Search for the cell housing the specified text and yield its (x, y) center coordinate. 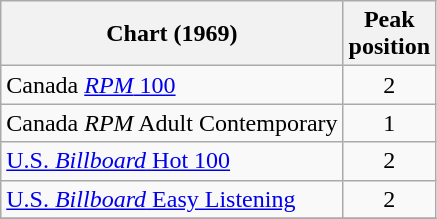
Canada RPM Adult Contemporary (172, 123)
Canada RPM 100 (172, 85)
1 (389, 123)
U.S. Billboard Easy Listening (172, 199)
Chart (1969) (172, 34)
Peakposition (389, 34)
U.S. Billboard Hot 100 (172, 161)
